Find where the given text appears and provide that cell's center as (X, Y) coordinate. 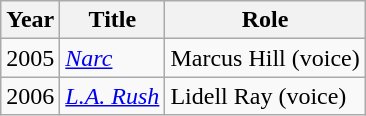
Role (265, 20)
Title (112, 20)
Marcus Hill (voice) (265, 58)
Narc (112, 58)
Lidell Ray (voice) (265, 96)
2005 (30, 58)
L.A. Rush (112, 96)
Year (30, 20)
2006 (30, 96)
